Return the (x, y) coordinate for the center point of the cell that contains the specified text.  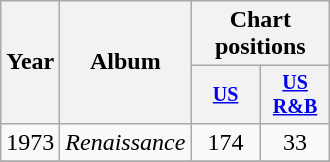
USR&B (294, 94)
Chart positions (260, 34)
1973 (30, 142)
US (226, 94)
174 (226, 142)
Renaissance (126, 142)
Year (30, 62)
33 (294, 142)
Album (126, 62)
